Output the [x, y] coordinate of the center of the cell containing the given text.  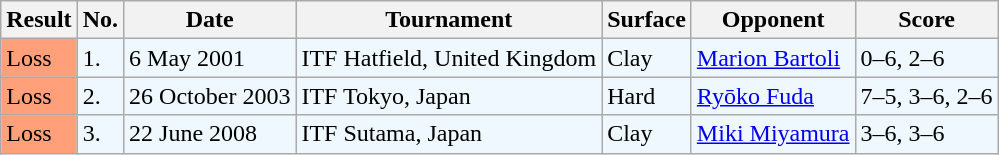
Score [926, 20]
ITF Sutama, Japan [449, 134]
Ryōko Fuda [773, 96]
Miki Miyamura [773, 134]
Tournament [449, 20]
7–5, 3–6, 2–6 [926, 96]
Result [39, 20]
No. [100, 20]
Surface [647, 20]
22 June 2008 [210, 134]
Marion Bartoli [773, 58]
ITF Hatfield, United Kingdom [449, 58]
3–6, 3–6 [926, 134]
ITF Tokyo, Japan [449, 96]
0–6, 2–6 [926, 58]
3. [100, 134]
6 May 2001 [210, 58]
Date [210, 20]
2. [100, 96]
26 October 2003 [210, 96]
Hard [647, 96]
Opponent [773, 20]
1. [100, 58]
